Output the [X, Y] coordinate of the center of the cell containing the given text.  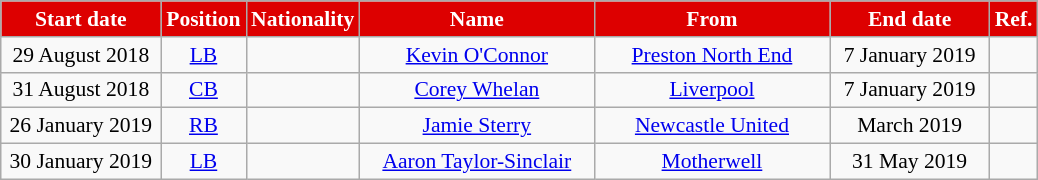
Newcastle United [712, 126]
CB [204, 90]
31 August 2018 [81, 90]
Position [204, 19]
Preston North End [712, 55]
29 August 2018 [81, 55]
Nationality [302, 19]
Name [476, 19]
Corey Whelan [476, 90]
26 January 2019 [81, 126]
From [712, 19]
Liverpool [712, 90]
30 January 2019 [81, 162]
Start date [81, 19]
RB [204, 126]
Ref. [1014, 19]
Aaron Taylor-Sinclair [476, 162]
March 2019 [910, 126]
Jamie Sterry [476, 126]
End date [910, 19]
Kevin O'Connor [476, 55]
Motherwell [712, 162]
31 May 2019 [910, 162]
